Extract the [X, Y] coordinate from the center of the cell holding the provided text.  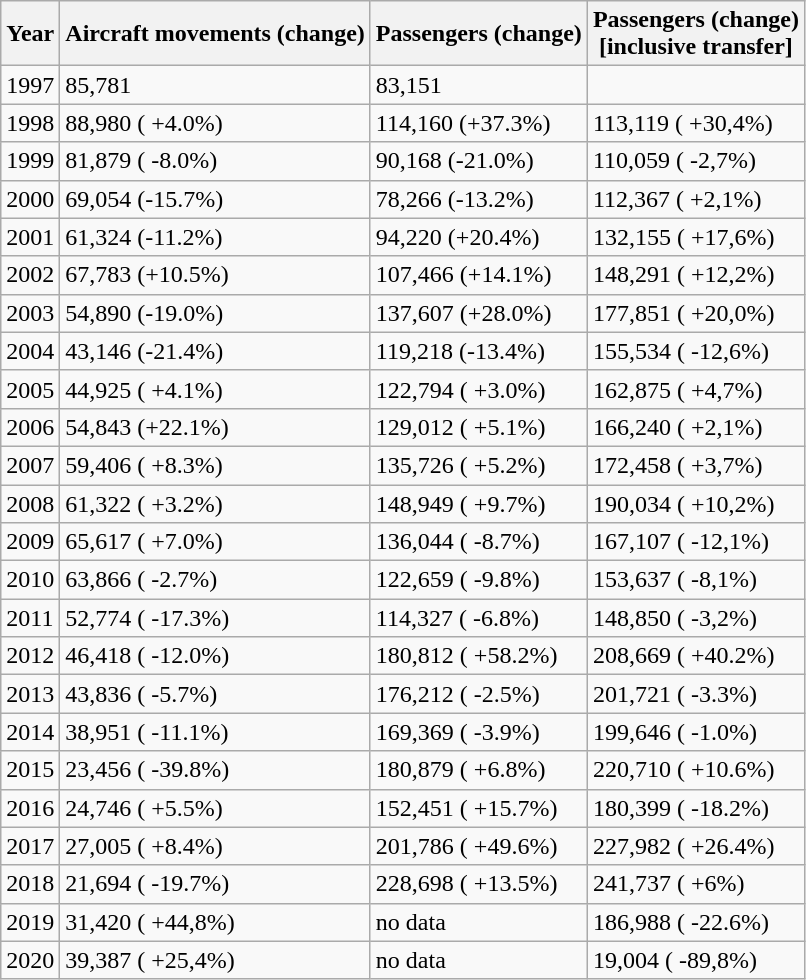
2017 [30, 846]
110,059 ( -2,7%) [696, 161]
44,925 ( +4.1%) [216, 389]
23,456 ( -39.8%) [216, 770]
Year [30, 34]
24,746 ( +5.5%) [216, 808]
2004 [30, 351]
167,107 ( -12,1%) [696, 542]
2006 [30, 427]
Passengers (change) [478, 34]
112,367 ( +2,1%) [696, 199]
61,322 ( +3.2%) [216, 503]
61,324 (-11.2%) [216, 237]
190,034 ( +10,2%) [696, 503]
148,949 ( +9.7%) [478, 503]
135,726 ( +5.2%) [478, 465]
122,659 ( -9.8%) [478, 580]
155,534 ( -12,6%) [696, 351]
2005 [30, 389]
2003 [30, 313]
2020 [30, 960]
114,160 (+37.3%) [478, 123]
19,004 ( -89,8%) [696, 960]
54,890 (-19.0%) [216, 313]
2008 [30, 503]
78,266 (-13.2%) [478, 199]
2018 [30, 884]
148,850 ( -3,2%) [696, 618]
43,836 ( -5.7%) [216, 694]
177,851 ( +20,0%) [696, 313]
85,781 [216, 85]
67,783 (+10.5%) [216, 275]
52,774 ( -17.3%) [216, 618]
2013 [30, 694]
162,875 ( +4,7%) [696, 389]
208,669 ( +40.2%) [696, 656]
166,240 ( +2,1%) [696, 427]
38,951 ( -11.1%) [216, 732]
241,737 ( +6%) [696, 884]
201,786 ( +49.6%) [478, 846]
21,694 ( -19.7%) [216, 884]
228,698 ( +13.5%) [478, 884]
2011 [30, 618]
Aircraft movements (change) [216, 34]
172,458 ( +3,7%) [696, 465]
148,291 ( +12,2%) [696, 275]
186,988 ( -22.6%) [696, 922]
114,327 ( -6.8%) [478, 618]
46,418 ( -12.0%) [216, 656]
65,617 ( +7.0%) [216, 542]
180,399 ( -18.2%) [696, 808]
54,843 (+22.1%) [216, 427]
2001 [30, 237]
180,879 ( +6.8%) [478, 770]
2009 [30, 542]
199,646 ( -1.0%) [696, 732]
137,607 (+28.0%) [478, 313]
27,005 ( +8.4%) [216, 846]
220,710 ( +10.6%) [696, 770]
Passengers (change)[inclusive transfer] [696, 34]
2019 [30, 922]
152,451 ( +15.7%) [478, 808]
2015 [30, 770]
2007 [30, 465]
63,866 ( -2.7%) [216, 580]
81,879 ( -8.0%) [216, 161]
59,406 ( +8.3%) [216, 465]
1998 [30, 123]
1999 [30, 161]
180,812 ( +58.2%) [478, 656]
88,980 ( +4.0%) [216, 123]
176,212 ( -2.5%) [478, 694]
39,387 ( +25,4%) [216, 960]
1997 [30, 85]
90,168 (-21.0%) [478, 161]
201,721 ( -3.3%) [696, 694]
2012 [30, 656]
169,369 ( -3.9%) [478, 732]
83,151 [478, 85]
69,054 (-15.7%) [216, 199]
129,012 ( +5.1%) [478, 427]
31,420 ( +44,8%) [216, 922]
2002 [30, 275]
2000 [30, 199]
113,119 ( +30,4%) [696, 123]
107,466 (+14.1%) [478, 275]
227,982 ( +26.4%) [696, 846]
132,155 ( +17,6%) [696, 237]
122,794 ( +3.0%) [478, 389]
136,044 ( -8.7%) [478, 542]
2014 [30, 732]
119,218 (-13.4%) [478, 351]
43,146 (-21.4%) [216, 351]
94,220 (+20.4%) [478, 237]
2010 [30, 580]
2016 [30, 808]
153,637 ( -8,1%) [696, 580]
